Determine the [X, Y] coordinate at the center of the cell enclosing the given text.  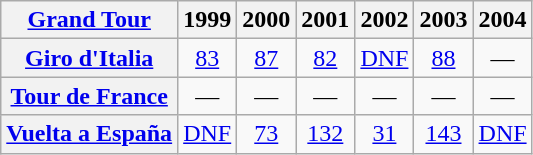
73 [266, 134]
1999 [208, 20]
2000 [266, 20]
2001 [326, 20]
82 [326, 58]
83 [208, 58]
88 [444, 58]
Tour de France [90, 96]
143 [444, 134]
Giro d'Italia [90, 58]
2003 [444, 20]
31 [384, 134]
87 [266, 58]
Vuelta a España [90, 134]
Grand Tour [90, 20]
2002 [384, 20]
132 [326, 134]
2004 [502, 20]
